Return [X, Y] of the center of cell containing provided text 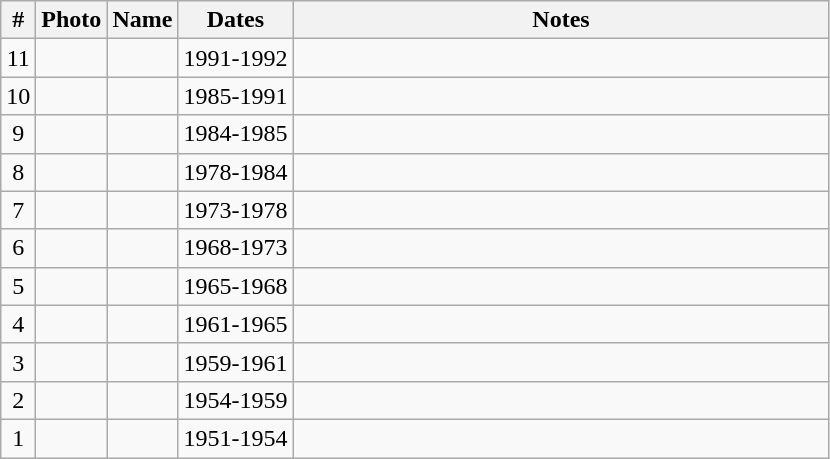
8 [18, 172]
2 [18, 400]
1991-1992 [236, 58]
1978-1984 [236, 172]
1984-1985 [236, 134]
7 [18, 210]
1959-1961 [236, 362]
1968-1973 [236, 248]
1985-1991 [236, 96]
3 [18, 362]
Dates [236, 20]
6 [18, 248]
4 [18, 324]
1965-1968 [236, 286]
Notes [561, 20]
10 [18, 96]
1 [18, 438]
5 [18, 286]
Photo [72, 20]
11 [18, 58]
1961-1965 [236, 324]
1951-1954 [236, 438]
1954-1959 [236, 400]
Name [142, 20]
9 [18, 134]
1973-1978 [236, 210]
# [18, 20]
